Output the [x, y] coordinate of the center of the cell containing the given text.  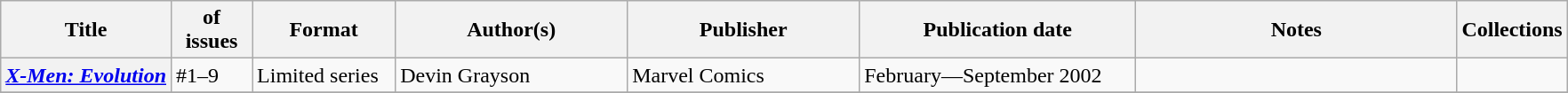
Author(s) [512, 30]
Publication date [997, 30]
Marvel Comics [743, 75]
#1–9 [212, 75]
Limited series [324, 75]
of issues [212, 30]
Publisher [743, 30]
Format [324, 30]
X-Men: Evolution [86, 75]
Title [86, 30]
February—September 2002 [997, 75]
Notes [1296, 30]
Collections [1512, 30]
Devin Grayson [512, 75]
